Extract the (x, y) coordinate from the center of the cell holding the provided text.  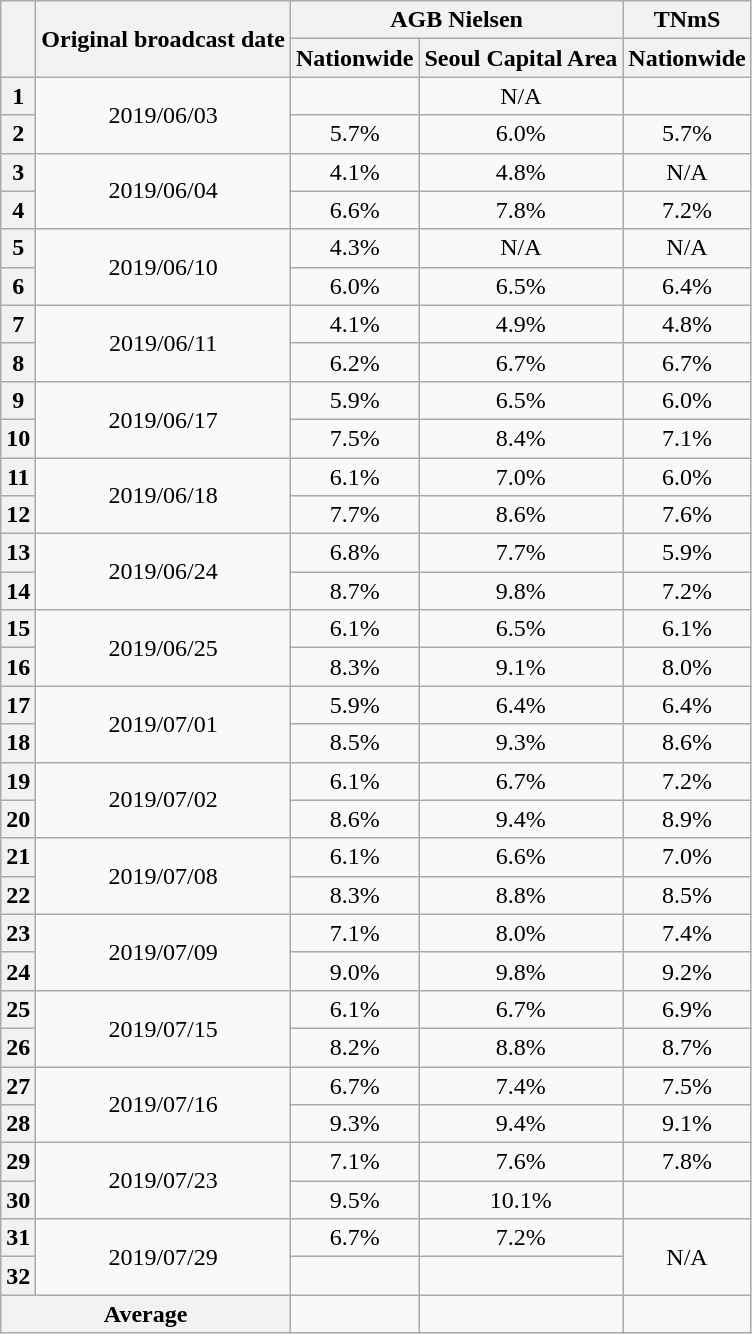
14 (18, 591)
26 (18, 1047)
2019/07/15 (164, 1028)
3 (18, 172)
2019/06/25 (164, 648)
6 (18, 286)
2019/06/10 (164, 267)
28 (18, 1124)
22 (18, 895)
9.2% (687, 971)
6.2% (354, 362)
11 (18, 477)
15 (18, 629)
2 (18, 134)
2019/06/03 (164, 115)
16 (18, 667)
19 (18, 781)
2019/07/01 (164, 724)
13 (18, 553)
32 (18, 1276)
30 (18, 1200)
Original broadcast date (164, 39)
TNmS (687, 20)
5 (18, 248)
10 (18, 438)
7 (18, 324)
2019/06/11 (164, 343)
2019/07/02 (164, 800)
Average (146, 1314)
18 (18, 743)
AGB Nielsen (456, 20)
1 (18, 96)
12 (18, 515)
31 (18, 1238)
4 (18, 210)
2019/06/18 (164, 496)
8.2% (354, 1047)
21 (18, 857)
2019/07/29 (164, 1257)
2019/07/08 (164, 876)
9 (18, 400)
9.5% (354, 1200)
27 (18, 1085)
6.9% (687, 1009)
2019/06/24 (164, 572)
8 (18, 362)
2019/06/04 (164, 191)
Seoul Capital Area (521, 58)
9.0% (354, 971)
6.8% (354, 553)
2019/07/16 (164, 1104)
25 (18, 1009)
4.3% (354, 248)
23 (18, 933)
10.1% (521, 1200)
2019/07/23 (164, 1181)
8.9% (687, 819)
24 (18, 971)
20 (18, 819)
8.4% (521, 438)
2019/06/17 (164, 419)
29 (18, 1162)
4.9% (521, 324)
2019/07/09 (164, 952)
17 (18, 705)
